For the text-containing cell, return its midpoint in [X, Y] coordinate format. 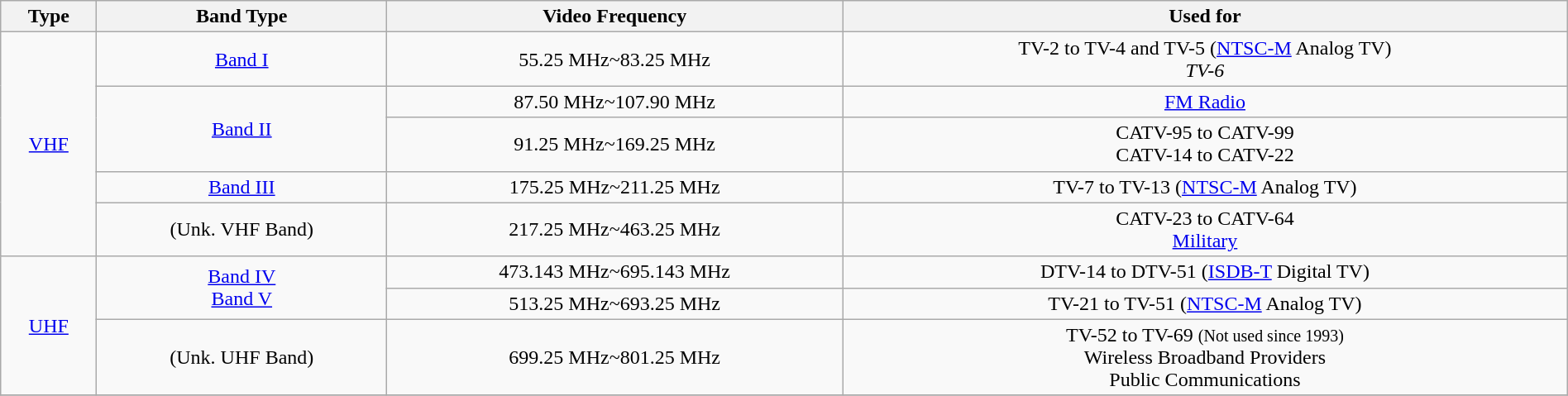
473.143 MHz~695.143 MHz [615, 272]
TV-52 to TV-69 (Not used since 1993)Wireless Broadband ProvidersPublic Communications [1206, 357]
FM Radio [1206, 102]
699.25 MHz~801.25 MHz [615, 357]
TV-21 to TV-51 (NTSC-M Analog TV) [1206, 303]
VHF [49, 144]
Band IVBand V [241, 288]
Used for [1206, 17]
TV-2 to TV-4 and TV-5 (NTSC-M Analog TV)TV-6 [1206, 60]
Band III [241, 187]
DTV-14 to DTV-51 (ISDB-T Digital TV) [1206, 272]
CATV-23 to CATV-64Military [1206, 230]
217.25 MHz~463.25 MHz [615, 230]
87.50 MHz~107.90 MHz [615, 102]
Band I [241, 60]
UHF [49, 326]
(Unk. UHF Band) [241, 357]
175.25 MHz~211.25 MHz [615, 187]
TV-7 to TV-13 (NTSC-M Analog TV) [1206, 187]
Band Type [241, 17]
CATV-95 to CATV-99CATV-14 to CATV-22 [1206, 144]
Video Frequency [615, 17]
55.25 MHz~83.25 MHz [615, 60]
513.25 MHz~693.25 MHz [615, 303]
Type [49, 17]
Band II [241, 129]
(Unk. VHF Band) [241, 230]
91.25 MHz~169.25 MHz [615, 144]
